Capture the cell that displays the provided text and extract its (X, Y) central coordinate. 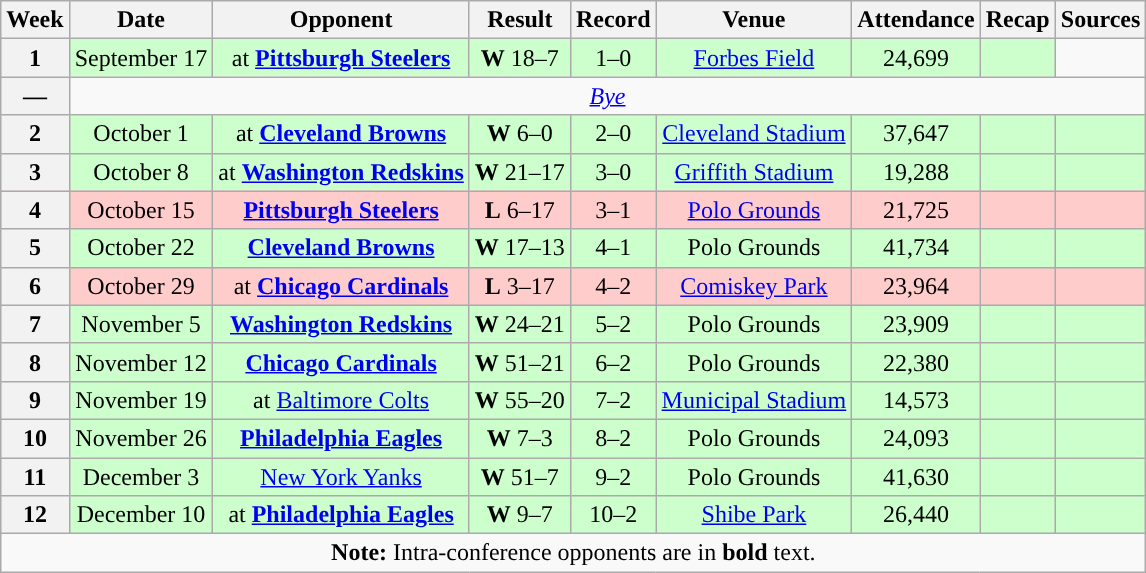
6 (35, 286)
New York Yanks (341, 477)
7–2 (613, 400)
7 (35, 324)
14,573 (916, 400)
— (35, 96)
Philadelphia Eagles (341, 438)
at Chicago Cardinals (341, 286)
at Philadelphia Eagles (341, 515)
Opponent (341, 20)
5 (35, 248)
W 21–17 (520, 172)
at Cleveland Browns (341, 134)
W 51–21 (520, 362)
Washington Redskins (341, 324)
Comiskey Park (754, 286)
8–2 (613, 438)
4–1 (613, 248)
12 (35, 515)
October 29 (141, 286)
21,725 (916, 210)
24,699 (916, 58)
3–0 (613, 172)
Record (613, 20)
1 (35, 58)
W 9–7 (520, 515)
19,288 (916, 172)
Chicago Cardinals (341, 362)
2 (35, 134)
Date (141, 20)
22,380 (916, 362)
4 (35, 210)
3 (35, 172)
Municipal Stadium (754, 400)
Bye (608, 96)
October 22 (141, 248)
October 8 (141, 172)
Attendance (916, 20)
Cleveland Browns (341, 248)
24,093 (916, 438)
W 6–0 (520, 134)
41,630 (916, 477)
9–2 (613, 477)
Cleveland Stadium (754, 134)
1–0 (613, 58)
November 19 (141, 400)
23,909 (916, 324)
26,440 (916, 515)
W 17–13 (520, 248)
Forbes Field (754, 58)
Note: Intra-conference opponents are in bold text. (574, 553)
Recap (1018, 20)
at Baltimore Colts (341, 400)
W 7–3 (520, 438)
10–2 (613, 515)
at Pittsburgh Steelers (341, 58)
9 (35, 400)
October 1 (141, 134)
December 10 (141, 515)
Griffith Stadium (754, 172)
W 18–7 (520, 58)
at Washington Redskins (341, 172)
November 5 (141, 324)
December 3 (141, 477)
Sources (1100, 20)
Shibe Park (754, 515)
37,647 (916, 134)
October 15 (141, 210)
Week (35, 20)
Pittsburgh Steelers (341, 210)
3–1 (613, 210)
8 (35, 362)
10 (35, 438)
W 55–20 (520, 400)
L 6–17 (520, 210)
23,964 (916, 286)
Venue (754, 20)
4–2 (613, 286)
November 26 (141, 438)
W 51–7 (520, 477)
41,734 (916, 248)
September 17 (141, 58)
2–0 (613, 134)
6–2 (613, 362)
Result (520, 20)
November 12 (141, 362)
W 24–21 (520, 324)
L 3–17 (520, 286)
5–2 (613, 324)
11 (35, 477)
